Return the (x, y) coordinate for the center point of the cell that contains the specified text.  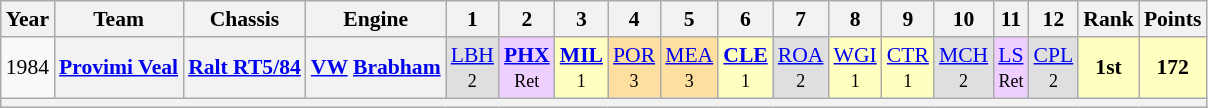
12 (1054, 19)
Chassis (244, 19)
Provimi Veal (118, 68)
Rank (1108, 19)
11 (1010, 19)
Year (28, 19)
Ralt RT5/84 (244, 68)
1 (472, 19)
172 (1173, 68)
4 (634, 19)
LBH2 (472, 68)
POR3 (634, 68)
Points (1173, 19)
6 (746, 19)
MIL1 (582, 68)
MEA3 (689, 68)
Engine (376, 19)
CLE1 (746, 68)
MCH2 (964, 68)
VW Brabham (376, 68)
1984 (28, 68)
CTR1 (908, 68)
LSRet (1010, 68)
CPL2 (1054, 68)
8 (854, 19)
WGI1 (854, 68)
9 (908, 19)
ROA2 (801, 68)
PHXRet (527, 68)
1st (1108, 68)
7 (801, 19)
2 (527, 19)
Team (118, 19)
10 (964, 19)
3 (582, 19)
5 (689, 19)
